Provide the (X, Y) coordinate of the cell's center where the given text is located.  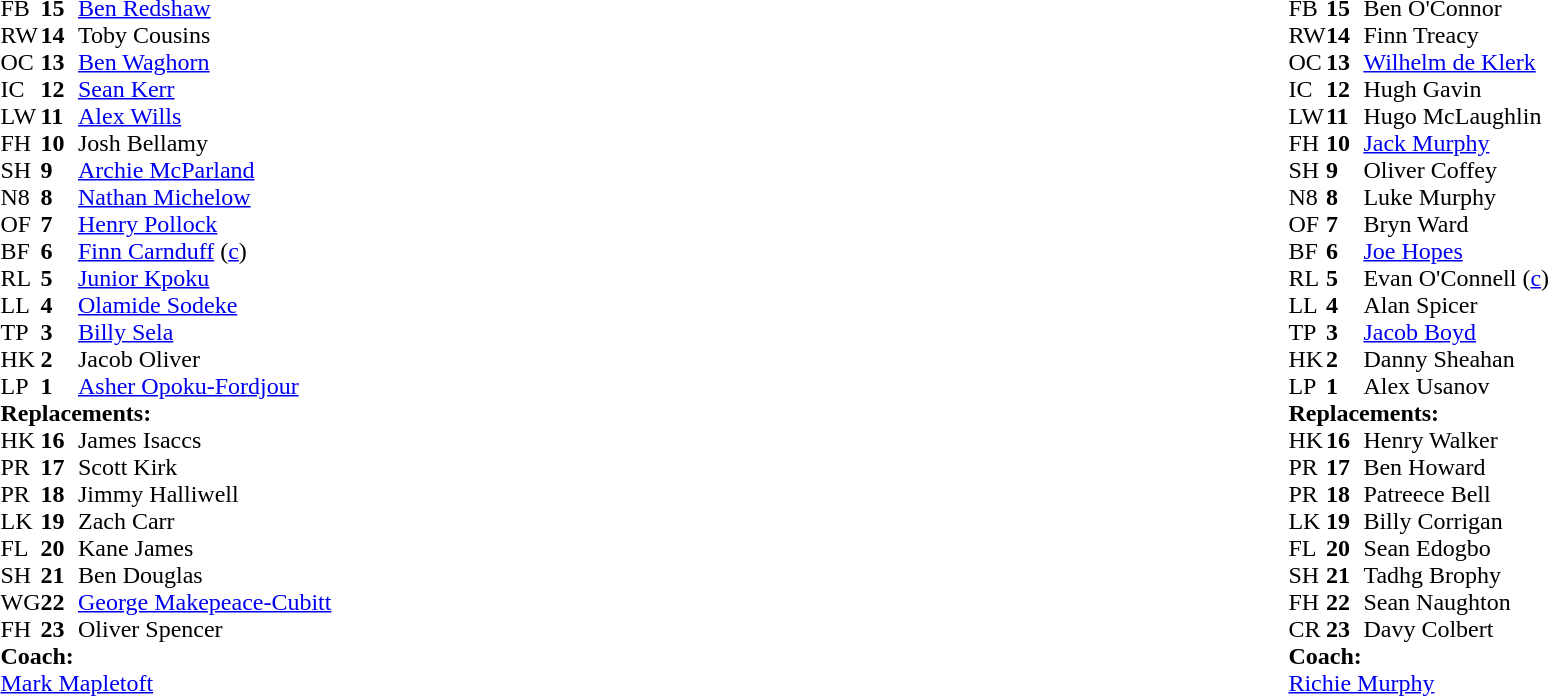
Junior Kpoku (204, 278)
Toby Cousins (204, 36)
Finn Carnduff (c) (204, 252)
Scott Kirk (204, 468)
Coach: (166, 656)
Ben Waghorn (204, 62)
Nathan Michelow (204, 198)
Kane James (204, 548)
CR (1307, 630)
Replacements: (166, 414)
Alex Wills (204, 116)
WG (20, 602)
Billy Sela (204, 332)
Olamide Sodeke (204, 306)
Asher Opoku-Fordjour (204, 386)
Archie McParland (204, 170)
Jimmy Halliwell (204, 494)
George Makepeace-Cubitt (204, 602)
Sean Kerr (204, 90)
Jacob Oliver (204, 360)
Ben Douglas (204, 576)
Zach Carr (204, 522)
Oliver Spencer (204, 630)
Josh Bellamy (204, 144)
James Isaccs (204, 440)
Henry Pollock (204, 224)
